Return the [X, Y] coordinate for the center point of the cell that contains the specified text.  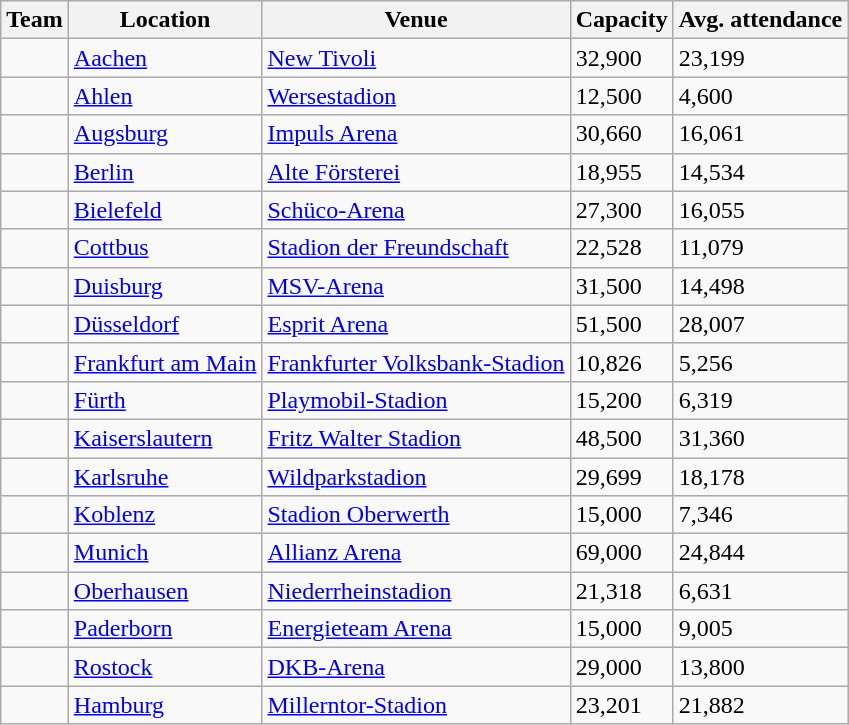
21,882 [760, 705]
29,000 [622, 667]
Fritz Walter Stadion [416, 438]
Munich [165, 553]
Rostock [165, 667]
Location [165, 20]
4,600 [760, 96]
Venue [416, 20]
16,061 [760, 134]
New Tivoli [416, 58]
11,079 [760, 248]
30,660 [622, 134]
12,500 [622, 96]
5,256 [760, 362]
13,800 [760, 667]
24,844 [760, 553]
Bielefeld [165, 210]
Ahlen [165, 96]
6,631 [760, 591]
7,346 [760, 515]
15,200 [622, 400]
Wildparkstadion [416, 477]
32,900 [622, 58]
Cottbus [165, 248]
14,534 [760, 172]
27,300 [622, 210]
Aachen [165, 58]
Hamburg [165, 705]
Koblenz [165, 515]
Kaiserslautern [165, 438]
Augsburg [165, 134]
Duisburg [165, 286]
69,000 [622, 553]
DKB-Arena [416, 667]
51,500 [622, 324]
9,005 [760, 629]
Paderborn [165, 629]
Energieteam Arena [416, 629]
18,955 [622, 172]
Alte Försterei [416, 172]
16,055 [760, 210]
48,500 [622, 438]
Frankfurt am Main [165, 362]
Karlsruhe [165, 477]
Playmobil-Stadion [416, 400]
14,498 [760, 286]
Düsseldorf [165, 324]
Stadion Oberwerth [416, 515]
6,319 [760, 400]
18,178 [760, 477]
Millerntor-Stadion [416, 705]
Oberhausen [165, 591]
Niederrheinstadion [416, 591]
23,201 [622, 705]
Frankfurter Volksbank-Stadion [416, 362]
10,826 [622, 362]
Schüco-Arena [416, 210]
Esprit Arena [416, 324]
Team [35, 20]
Wersestadion [416, 96]
Allianz Arena [416, 553]
MSV-Arena [416, 286]
22,528 [622, 248]
Avg. attendance [760, 20]
31,360 [760, 438]
29,699 [622, 477]
Stadion der Freundschaft [416, 248]
Fürth [165, 400]
31,500 [622, 286]
23,199 [760, 58]
28,007 [760, 324]
Capacity [622, 20]
Impuls Arena [416, 134]
Berlin [165, 172]
21,318 [622, 591]
